Search for the cell housing the specified text and yield its (X, Y) center coordinate. 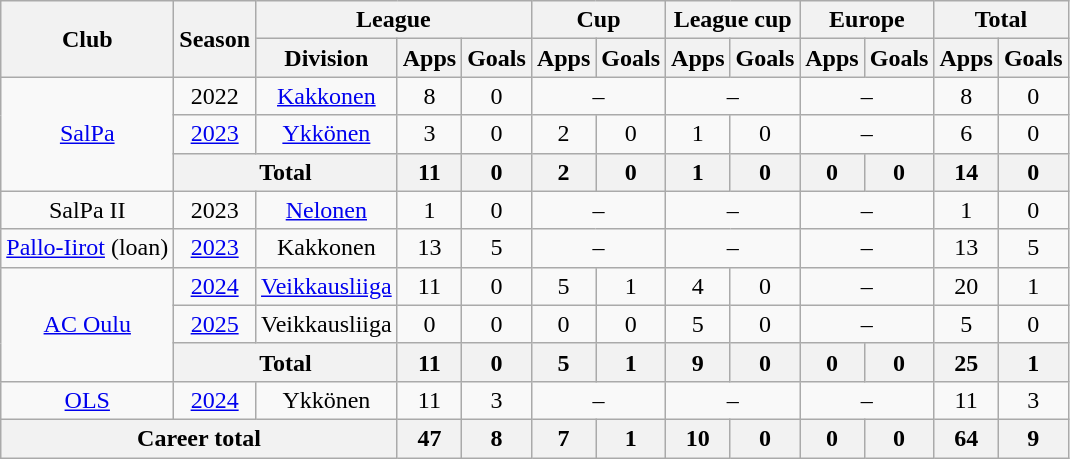
2025 (215, 324)
Pallo-Iirot (loan) (88, 248)
20 (966, 286)
OLS (88, 400)
SalPa II (88, 210)
Europe (867, 20)
4 (698, 286)
47 (429, 438)
Club (88, 39)
Career total (199, 438)
Cup (598, 20)
2022 (215, 96)
Division (327, 58)
25 (966, 362)
Season (215, 39)
14 (966, 172)
League (394, 20)
League cup (733, 20)
10 (698, 438)
Nelonen (327, 210)
SalPa (88, 134)
7 (563, 438)
64 (966, 438)
AC Oulu (88, 324)
6 (966, 134)
